Locate the cell with the specified text and output its [x, y] center coordinate. 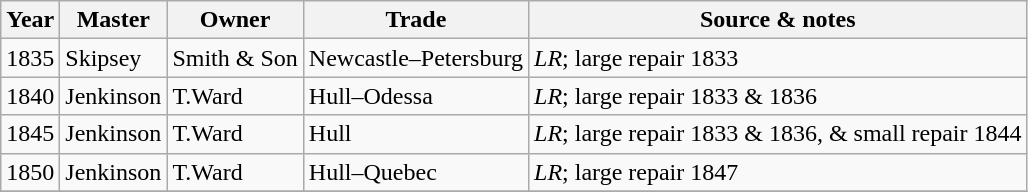
Hull [416, 134]
Smith & Son [235, 58]
LR; large repair 1833 [778, 58]
Hull–Quebec [416, 172]
Skipsey [114, 58]
Master [114, 20]
LR; large repair 1833 & 1836, & small repair 1844 [778, 134]
1850 [30, 172]
Owner [235, 20]
LR; large repair 1833 & 1836 [778, 96]
1840 [30, 96]
1835 [30, 58]
Source & notes [778, 20]
Newcastle–Petersburg [416, 58]
Year [30, 20]
Hull–Odessa [416, 96]
LR; large repair 1847 [778, 172]
1845 [30, 134]
Trade [416, 20]
